For the text-containing cell, return its midpoint in [x, y] coordinate format. 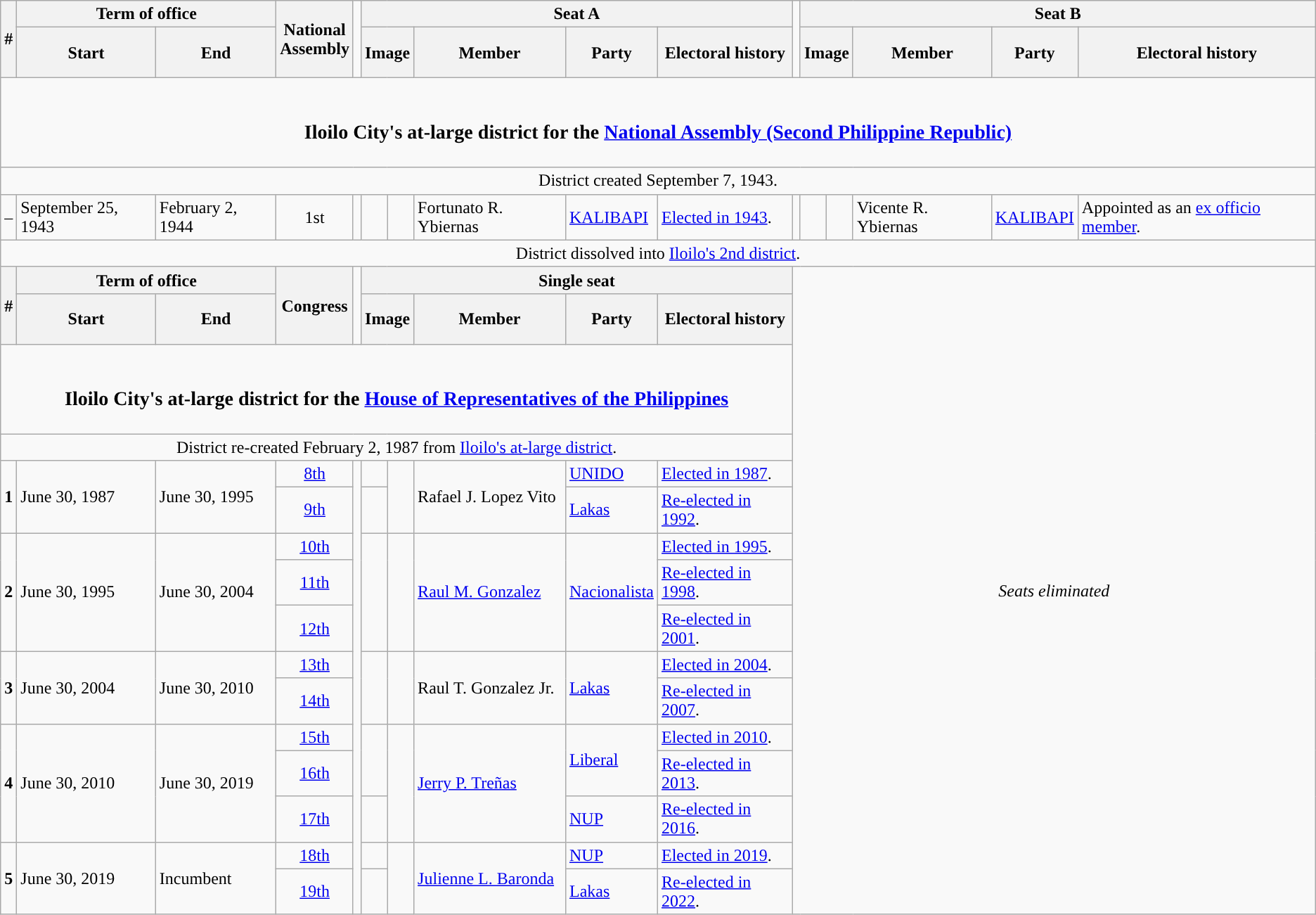
Nacionalista [612, 592]
Single seat [577, 280]
Iloilo City's at-large district for the National Assembly (Second Philippine Republic) [658, 122]
Elected in 2010. [725, 737]
District created September 7, 1943. [658, 181]
Seats eliminated [1054, 591]
4 [8, 783]
Appointed as an ex officio member. [1196, 217]
February 2, 1944 [215, 217]
Jerry P. Treñas [490, 783]
District dissolved into Iloilo's 2nd district. [658, 253]
9th [315, 511]
UNIDO [612, 474]
16th [315, 774]
Julienne L. Baronda [490, 878]
3 [8, 688]
11th [315, 582]
Elected in 1995. [725, 546]
10th [315, 546]
5 [8, 878]
Re-elected in 2013. [725, 774]
Re-elected in 1998. [725, 582]
1 [8, 497]
Congress [315, 305]
18th [315, 855]
Liberal [612, 760]
Raul T. Gonzalez Jr. [490, 688]
Seat A [577, 14]
September 25, 1943 [86, 217]
13th [315, 665]
NationalAssembly [315, 39]
Re-elected in 1992. [725, 511]
June 30, 1987 [86, 497]
17th [315, 819]
Elected in 2004. [725, 665]
Re-elected in 2016. [725, 819]
Incumbent [215, 878]
Fortunato R. Ybiernas [490, 217]
Re-elected in 2001. [725, 629]
19th [315, 892]
Seat B [1057, 14]
8th [315, 474]
– [8, 217]
15th [315, 737]
Elected in 2019. [725, 855]
Elected in 1943. [725, 217]
1st [315, 217]
14th [315, 700]
Re-elected in 2007. [725, 700]
Raul M. Gonzalez [490, 592]
Elected in 1987. [725, 474]
Re-elected in 2022. [725, 892]
12th [315, 629]
Vicente R. Ybiernas [922, 217]
Rafael J. Lopez Vito [490, 497]
District re-created February 2, 1987 from Iloilo's at-large district. [396, 447]
Iloilo City's at-large district for the House of Representatives of the Philippines [396, 388]
2 [8, 592]
